Identify which cell holds the provided text, then report its [X, Y] central coordinate. 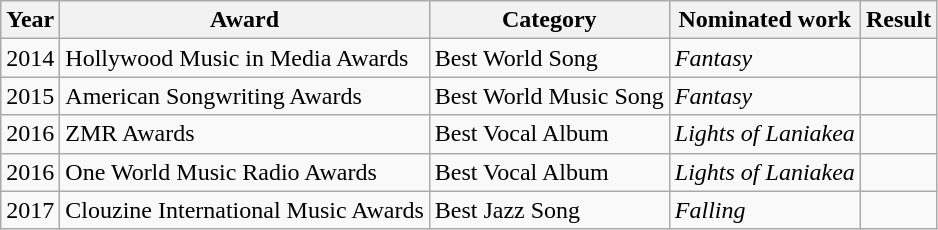
Clouzine International Music Awards [244, 210]
Nominated work [764, 20]
Result [898, 20]
Falling [764, 210]
Best World Song [549, 58]
American Songwriting Awards [244, 96]
Best World Music Song [549, 96]
ZMR Awards [244, 134]
2015 [30, 96]
Category [549, 20]
2017 [30, 210]
Best Jazz Song [549, 210]
2014 [30, 58]
Hollywood Music in Media Awards [244, 58]
Year [30, 20]
Award [244, 20]
One World Music Radio Awards [244, 172]
